Find where the given text appears and provide that cell's center as (x, y) coordinate. 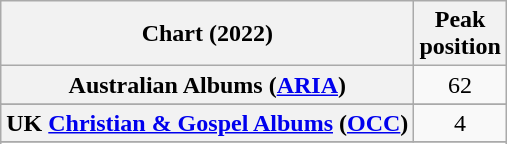
Australian Albums (ARIA) (208, 85)
Peakposition (460, 34)
UK Christian & Gospel Albums (OCC) (208, 123)
Chart (2022) (208, 34)
4 (460, 123)
62 (460, 85)
